Provide the [x, y] coordinate of the cell's center where the given text is located.  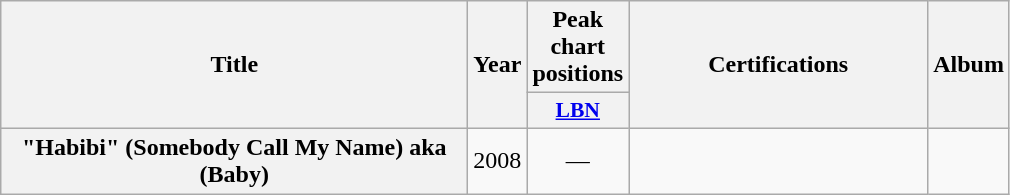
2008 [498, 160]
Album [969, 65]
Year [498, 65]
LBN [578, 111]
Peak chart positions [578, 47]
"Habibi" (Somebody Call My Name) aka (Baby) [234, 160]
Certifications [778, 65]
Title [234, 65]
— [578, 160]
